Locate the cell with the specified text and output its (X, Y) center coordinate. 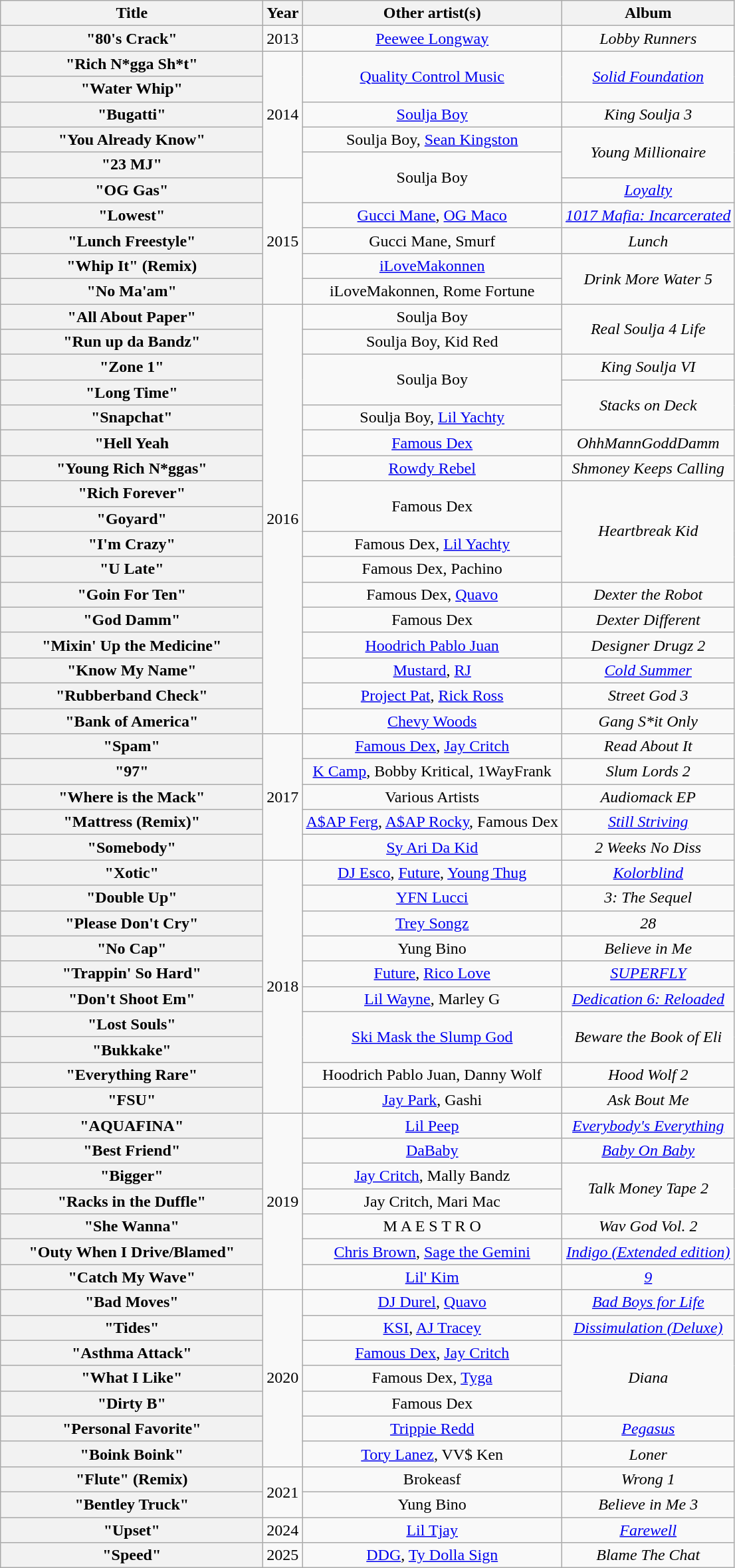
Indigo (Extended edition) (649, 1252)
Kolorblind (649, 873)
"Flute" (Remix) (132, 1479)
"Know My Name" (132, 670)
Jay Critch, Mari Mac (432, 1201)
Audiomack EP (649, 797)
"God Damm" (132, 620)
Project Pat, Rick Ross (432, 695)
"Zone 1" (132, 367)
DJ Esco, Future, Young Thug (432, 873)
"Spam" (132, 746)
Designer Drugz 2 (649, 645)
Jay Critch, Mally Bandz (432, 1176)
Dexter the Robot (649, 594)
Gucci Mane, Smurf (432, 240)
KSI, AJ Tracey (432, 1328)
Slum Lords 2 (649, 772)
Ski Mask the Slump God (432, 1037)
OhhMannGoddDamm (649, 443)
Album (649, 13)
Talk Money Tape 2 (649, 1189)
"Bukkake" (132, 1049)
Jay Park, Gashi (432, 1100)
"Please Don't Cry" (132, 923)
"Outy When I Drive/Blamed" (132, 1252)
Dedication 6: Reloaded (649, 999)
Pegasus (649, 1429)
Hoodrich Pablo Juan (432, 645)
Gucci Mane, OG Maco (432, 215)
K Camp, Bobby Kritical, 1WayFrank (432, 772)
2021 (283, 1492)
"Whip It" (Remix) (132, 266)
"97" (132, 772)
King Soulja VI (649, 367)
Lobby Runners (649, 39)
Chevy Woods (432, 721)
Real Soulja 4 Life (649, 329)
Dexter Different (649, 620)
"She Wanna" (132, 1227)
"Lost Souls" (132, 1024)
"Water Whip" (132, 89)
DDG, Ty Dolla Sign (432, 1555)
Lil Tjay (432, 1529)
Trey Songz (432, 923)
"Somebody" (132, 847)
"Mattress (Remix)" (132, 822)
Shmoney Keeps Calling (649, 468)
Chris Brown, Sage the Gemini (432, 1252)
"Bentley Truck" (132, 1504)
Wrong 1 (649, 1479)
9 (649, 1277)
"Personal Favorite" (132, 1429)
3: The Sequel (649, 898)
"Hell Yeah (132, 443)
"Tides" (132, 1328)
28 (649, 923)
Famous Dex, Lil Yachty (432, 544)
"Snapchat" (132, 418)
Farewell (649, 1529)
Famous Dex, Pachino (432, 569)
2018 (283, 987)
2017 (283, 797)
Ask Bout Me (649, 1100)
"What I Like" (132, 1378)
"Rich N*gga Sh*t" (132, 64)
Quality Control Music (432, 76)
"Dirty B" (132, 1403)
"Where is the Mack" (132, 797)
"No Ma'am" (132, 291)
Wav God Vol. 2 (649, 1227)
"I'm Crazy" (132, 544)
"AQUAFINA" (132, 1126)
Still Striving (649, 822)
Cold Summer (649, 670)
"Mixin' Up the Medicine" (132, 645)
"All About Paper" (132, 317)
King Soulja 3 (649, 114)
Mustard, RJ (432, 670)
Peewee Longway (432, 39)
Dissimulation (Deluxe) (649, 1328)
"Rubberband Check" (132, 695)
Loner (649, 1454)
iLoveMakonnen, Rome Fortune (432, 291)
"Best Friend" (132, 1151)
Baby On Baby (649, 1151)
Lil Peep (432, 1126)
"No Cap" (132, 948)
"Bigger" (132, 1176)
Lil' Kim (432, 1277)
Beware the Book of Eli (649, 1037)
Soulja Boy, Lil Yachty (432, 418)
2 Weeks No Diss (649, 847)
2016 (283, 519)
"Asthma Attack" (132, 1353)
"Goin For Ten" (132, 594)
"Rich Forever" (132, 493)
"Long Time" (132, 392)
"Racks in the Duffle" (132, 1201)
Drink More Water 5 (649, 278)
Various Artists (432, 797)
"Don't Shoot Em" (132, 999)
"Double Up" (132, 898)
YFN Lucci (432, 898)
M A E S T R O (432, 1227)
Lil Wayne, Marley G (432, 999)
Diana (649, 1378)
"Young Rich N*ggas" (132, 468)
Bad Boys for Life (649, 1302)
Read About It (649, 746)
2013 (283, 39)
"You Already Know" (132, 139)
1017 Mafia: Incarcerated (649, 215)
Everybody's Everything (649, 1126)
"Catch My Wave" (132, 1277)
"Goyard" (132, 519)
Famous Dex, Quavo (432, 594)
Sy Ari Da Kid (432, 847)
Trippie Redd (432, 1429)
"Upset" (132, 1529)
Young Millionaire (649, 152)
"Trappin' So Hard" (132, 974)
Heartbreak Kid (649, 531)
Hood Wolf 2 (649, 1075)
Brokeasf (432, 1479)
"OG Gas" (132, 190)
Soulja Boy, Kid Red (432, 342)
"23 MJ" (132, 165)
Other artist(s) (432, 13)
SUPERFLY (649, 974)
"Bank of America" (132, 721)
"Bad Moves" (132, 1302)
2015 (283, 240)
Blame The Chat (649, 1555)
"Bugatti" (132, 114)
DJ Durel, Quavo (432, 1302)
2024 (283, 1529)
2019 (283, 1201)
Loyalty (649, 190)
"Speed" (132, 1555)
Year (283, 13)
Hoodrich Pablo Juan, Danny Wolf (432, 1075)
Solid Foundation (649, 76)
Stacks on Deck (649, 405)
DaBaby (432, 1151)
Gang S*it Only (649, 721)
2025 (283, 1555)
Street God 3 (649, 695)
2020 (283, 1378)
Rowdy Rebel (432, 468)
Famous Dex, Tyga (432, 1378)
"Lunch Freestyle" (132, 240)
"Everything Rare" (132, 1075)
"80's Crack" (132, 39)
iLoveMakonnen (432, 266)
"Lowest" (132, 215)
Believe in Me 3 (649, 1504)
"U Late" (132, 569)
A$AP Ferg, A$AP Rocky, Famous Dex (432, 822)
"FSU" (132, 1100)
Future, Rico Love (432, 974)
Tory Lanez, VV$ Ken (432, 1454)
"Boink Boink" (132, 1454)
Lunch (649, 240)
2014 (283, 114)
"Run up da Bandz" (132, 342)
Believe in Me (649, 948)
Title (132, 13)
Soulja Boy, Sean Kingston (432, 139)
"Xotic" (132, 873)
